Pinpoint the cell where the given text exists, returning its [X, Y] midpoint coordinate. 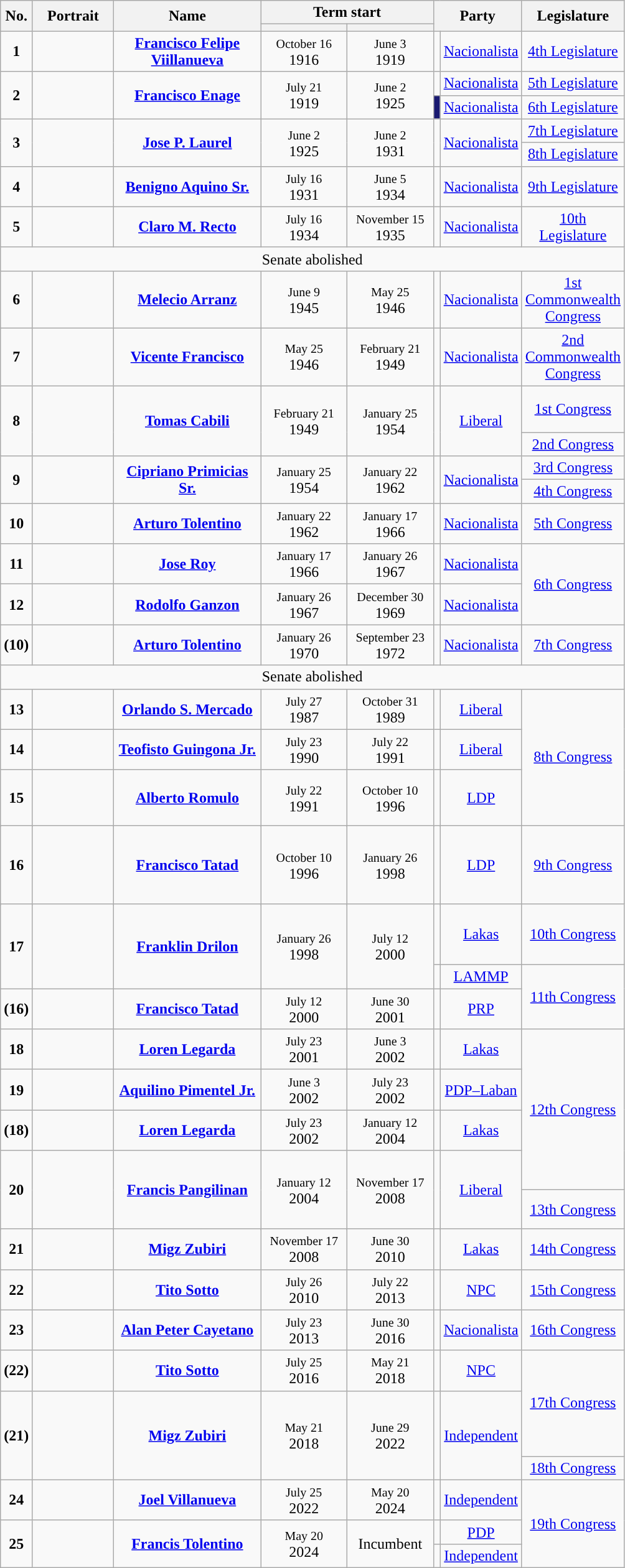
2nd Commonwealth Congress [573, 357]
15 [16, 798]
October 311989 [390, 709]
20 [16, 1190]
22 [16, 1289]
10 [16, 524]
July 271987 [304, 709]
June 51934 [390, 187]
June 292022 [390, 1435]
14th Congress [573, 1249]
Alberto Romulo [187, 798]
June 21931 [390, 142]
8th Legislature [573, 154]
8 [16, 421]
9th Congress [573, 865]
Jose P. Laurel [187, 142]
16 [16, 865]
Benigno Aquino Sr. [187, 187]
14 [16, 749]
Francisco Enage [187, 95]
7th Legislature [573, 131]
(22) [16, 1370]
5th Congress [573, 524]
9th Legislature [573, 187]
7th Congress [573, 645]
Melecio Arranz [187, 299]
June 302010 [390, 1249]
11th Congress [573, 997]
13th Congress [573, 1210]
(10) [16, 645]
Teofisto Guingona Jr. [187, 749]
December 301969 [390, 605]
Aquilino Pimentel Jr. [187, 1090]
4th Congress [573, 492]
Tomas Cabili [187, 421]
January 261970 [304, 645]
6 [16, 299]
1st Congress [573, 409]
July 252016 [304, 1370]
June 302001 [390, 1009]
Portrait [73, 16]
12th Congress [573, 1109]
Francisco Felipe Viillanueva [187, 51]
12 [16, 605]
Incumbent [390, 1544]
July 222013 [390, 1289]
18 [16, 1049]
10th Congress [573, 935]
No. [16, 16]
16th Congress [573, 1330]
23 [16, 1330]
6th Legislature [573, 107]
November 151935 [390, 226]
Cipriano Primicias Sr. [187, 480]
October 161916 [304, 51]
5th Legislature [573, 83]
Alan Peter Cayetano [187, 1330]
13 [16, 709]
Francis Pangilinan [187, 1190]
1st Commonwealth Congress [573, 299]
10th Legislature [573, 226]
Joel Villanueva [187, 1500]
25 [16, 1544]
(16) [16, 1009]
July 262010 [304, 1289]
(21) [16, 1435]
June 302016 [390, 1330]
24 [16, 1500]
Term start [347, 12]
19th Congress [573, 1523]
3rd Congress [573, 468]
17th Congress [573, 1403]
5 [16, 226]
Francis Tolentino [187, 1544]
11 [16, 564]
July 211919 [304, 95]
(18) [16, 1130]
September 231972 [390, 645]
8th Congress [573, 757]
4th Legislature [573, 51]
Legislature [573, 16]
19 [16, 1090]
June 31919 [390, 51]
July 161934 [304, 226]
6th Congress [573, 584]
Franklin Drilon [187, 946]
2 [16, 95]
July 232001 [304, 1049]
Orlando S. Mercado [187, 709]
18th Congress [573, 1468]
June 91945 [304, 299]
Vicente Francisco [187, 357]
17 [16, 946]
PRP [481, 1009]
3 [16, 142]
July 252022 [304, 1500]
July 231990 [304, 749]
Name [187, 16]
1 [16, 51]
Rodolfo Ganzon [187, 605]
4 [16, 187]
Claro M. Recto [187, 226]
9 [16, 480]
PDP–Laban [481, 1090]
21 [16, 1249]
Jose Roy [187, 564]
15th Congress [573, 1289]
July 161931 [304, 187]
PDP [481, 1532]
Party [477, 16]
2nd Congress [573, 444]
LAMMP [481, 977]
7 [16, 357]
July 232013 [304, 1330]
